Output the [X, Y] coordinate of the center of the cell containing the given text.  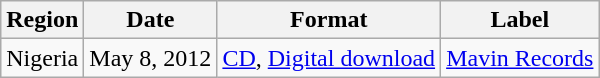
Date [150, 20]
CD, Digital download [329, 58]
Mavin Records [520, 58]
Label [520, 20]
May 8, 2012 [150, 58]
Nigeria [42, 58]
Format [329, 20]
Region [42, 20]
